Return the (x, y) coordinate for the center point of the cell that contains the specified text.  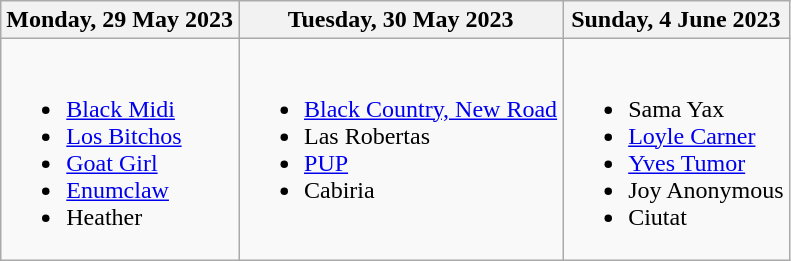
Black MidiLos BitchosGoat GirlEnumclawHeather (120, 150)
Sunday, 4 June 2023 (676, 20)
Tuesday, 30 May 2023 (400, 20)
Sama YaxLoyle CarnerYves TumorJoy AnonymousCiutat (676, 150)
Black Country, New RoadLas RobertasPUPCabiria (400, 150)
Monday, 29 May 2023 (120, 20)
